Return [X, Y] of the center of cell containing provided text 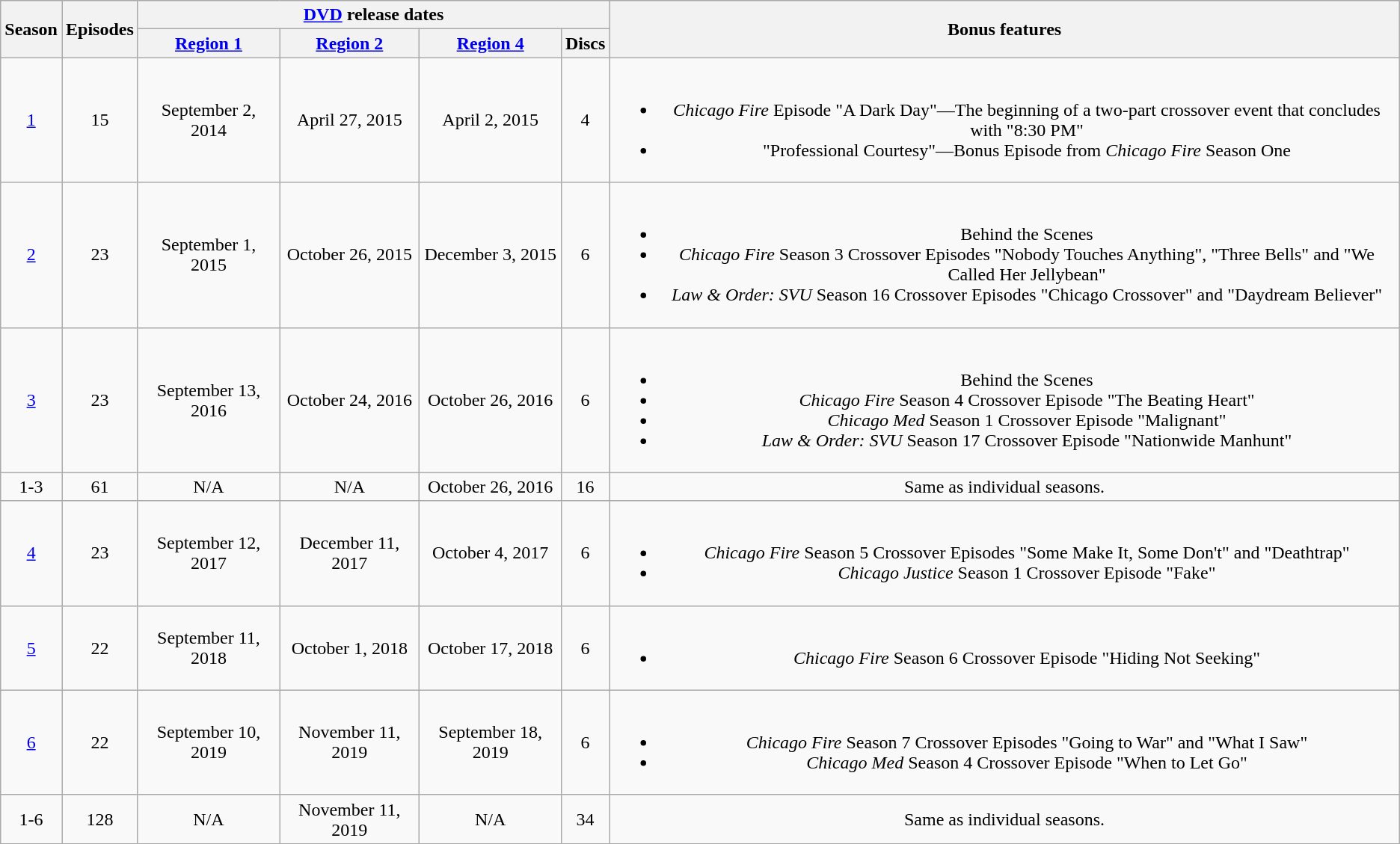
Region 1 [208, 43]
Chicago Fire Season 6 Crossover Episode "Hiding Not Seeking" [1004, 647]
15 [99, 120]
5 [31, 647]
1 [31, 120]
October 26, 2015 [350, 255]
Episodes [99, 29]
34 [585, 819]
Chicago Fire Season 7 Crossover Episodes "Going to War" and "What I Saw"Chicago Med Season 4 Crossover Episode "When to Let Go" [1004, 742]
October 24, 2016 [350, 400]
April 2, 2015 [491, 120]
Region 4 [491, 43]
DVD release dates [374, 15]
September 11, 2018 [208, 647]
61 [99, 487]
April 27, 2015 [350, 120]
3 [31, 400]
October 17, 2018 [491, 647]
September 13, 2016 [208, 400]
Chicago Fire Season 5 Crossover Episodes "Some Make It, Some Don't" and "Deathtrap"Chicago Justice Season 1 Crossover Episode "Fake" [1004, 553]
September 10, 2019 [208, 742]
1-3 [31, 487]
1-6 [31, 819]
December 11, 2017 [350, 553]
Region 2 [350, 43]
2 [31, 255]
September 12, 2017 [208, 553]
September 1, 2015 [208, 255]
September 18, 2019 [491, 742]
Bonus features [1004, 29]
Discs [585, 43]
September 2, 2014 [208, 120]
October 4, 2017 [491, 553]
December 3, 2015 [491, 255]
128 [99, 819]
16 [585, 487]
October 1, 2018 [350, 647]
Season [31, 29]
